Search for the cell housing the specified text and yield its (X, Y) center coordinate. 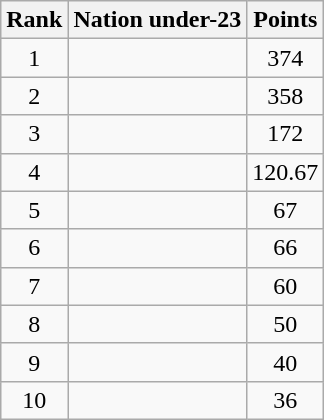
66 (286, 248)
Points (286, 20)
7 (34, 286)
2 (34, 96)
374 (286, 58)
1 (34, 58)
4 (34, 172)
5 (34, 210)
Rank (34, 20)
6 (34, 248)
60 (286, 286)
Nation under-23 (158, 20)
8 (34, 324)
67 (286, 210)
172 (286, 134)
3 (34, 134)
358 (286, 96)
50 (286, 324)
120.67 (286, 172)
40 (286, 362)
36 (286, 400)
10 (34, 400)
9 (34, 362)
